Search for the cell housing the specified text and yield its [X, Y] center coordinate. 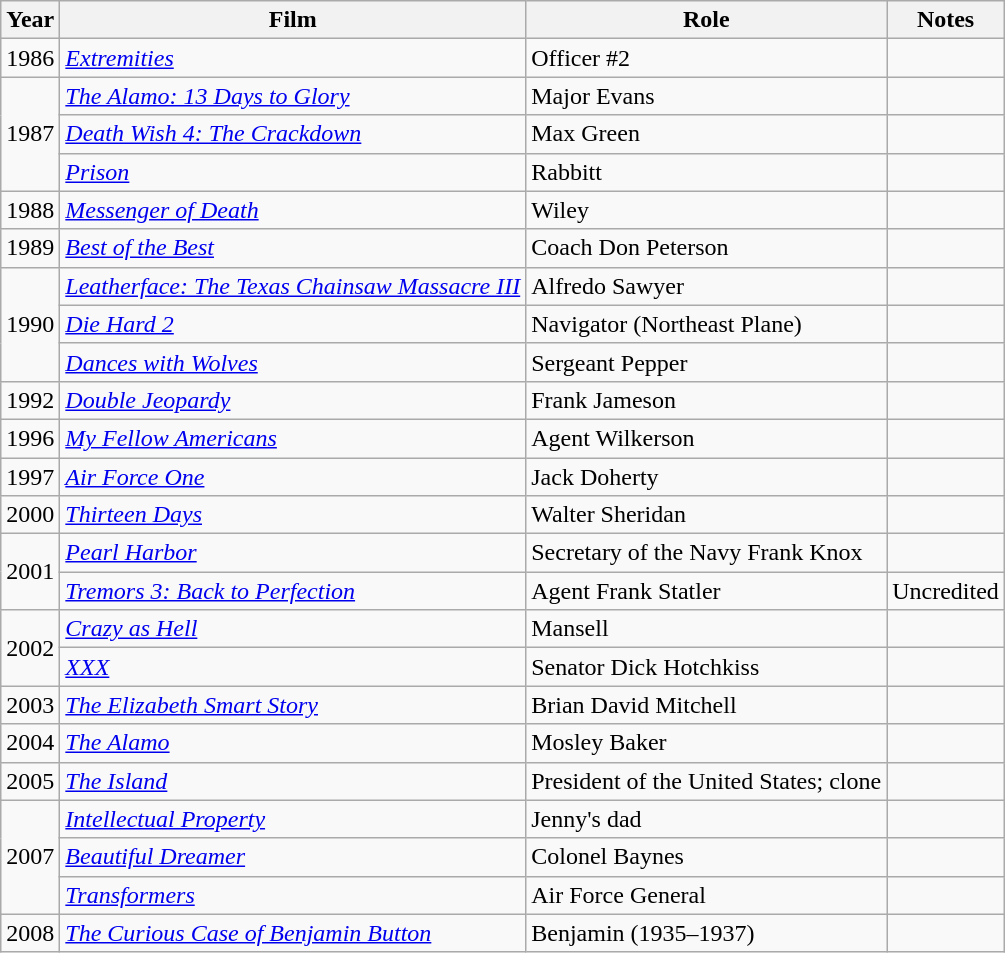
2003 [30, 705]
Notes [946, 20]
Crazy as Hell [293, 629]
1997 [30, 477]
Messenger of Death [293, 210]
Beautiful Dreamer [293, 857]
1987 [30, 134]
Air Force One [293, 477]
1989 [30, 248]
Secretary of the Navy Frank Knox [706, 553]
Navigator (Northeast Plane) [706, 324]
Film [293, 20]
2005 [30, 781]
Death Wish 4: The Crackdown [293, 134]
1996 [30, 438]
Officer #2 [706, 58]
Double Jeopardy [293, 400]
Colonel Baynes [706, 857]
Agent Wilkerson [706, 438]
Uncredited [946, 591]
2001 [30, 572]
The Curious Case of Benjamin Button [293, 933]
2000 [30, 515]
Mansell [706, 629]
2004 [30, 743]
1990 [30, 324]
The Alamo [293, 743]
1992 [30, 400]
The Elizabeth Smart Story [293, 705]
Best of the Best [293, 248]
Dances with Wolves [293, 362]
My Fellow Americans [293, 438]
Wiley [706, 210]
Jack Doherty [706, 477]
Senator Dick Hotchkiss [706, 667]
Thirteen Days [293, 515]
Coach Don Peterson [706, 248]
Extremities [293, 58]
Air Force General [706, 895]
1986 [30, 58]
Agent Frank Statler [706, 591]
Mosley Baker [706, 743]
Sergeant Pepper [706, 362]
Year [30, 20]
The Island [293, 781]
Major Evans [706, 96]
President of the United States; clone [706, 781]
Brian David Mitchell [706, 705]
Transformers [293, 895]
Rabbitt [706, 172]
Prison [293, 172]
Jenny's dad [706, 819]
Leatherface: The Texas Chainsaw Massacre III [293, 286]
2002 [30, 648]
2007 [30, 857]
Pearl Harbor [293, 553]
Die Hard 2 [293, 324]
Walter Sheridan [706, 515]
Intellectual Property [293, 819]
Benjamin (1935–1937) [706, 933]
Frank Jameson [706, 400]
XXX [293, 667]
The Alamo: 13 Days to Glory [293, 96]
1988 [30, 210]
Max Green [706, 134]
Tremors 3: Back to Perfection [293, 591]
2008 [30, 933]
Alfredo Sawyer [706, 286]
Role [706, 20]
